Return (X, Y) of the center of cell containing provided text 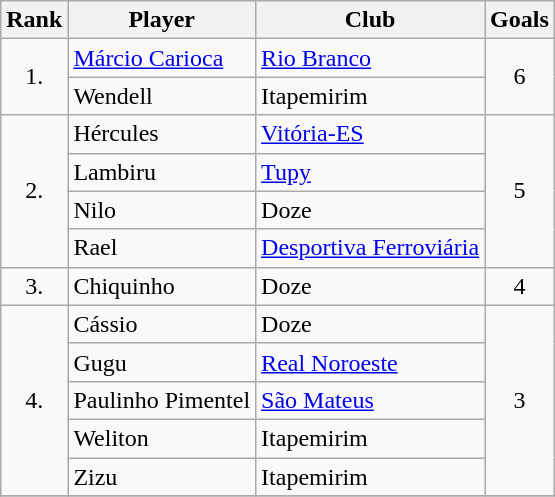
Paulinho Pimentel (162, 400)
Rio Branco (370, 58)
Club (370, 20)
Nilo (162, 210)
Goals (520, 20)
São Mateus (370, 400)
6 (520, 77)
3 (520, 400)
Chiquinho (162, 286)
4. (34, 400)
Vitória-ES (370, 134)
Weliton (162, 438)
5 (520, 191)
Márcio Carioca (162, 58)
Gugu (162, 362)
Rael (162, 248)
Player (162, 20)
Real Noroeste (370, 362)
Zizu (162, 477)
Rank (34, 20)
Tupy (370, 172)
3. (34, 286)
2. (34, 191)
Desportiva Ferroviária (370, 248)
Hércules (162, 134)
Wendell (162, 96)
4 (520, 286)
Cássio (162, 324)
1. (34, 77)
Lambiru (162, 172)
